Detect which cell encompasses the target text, then output its [X, Y] center coordinate. 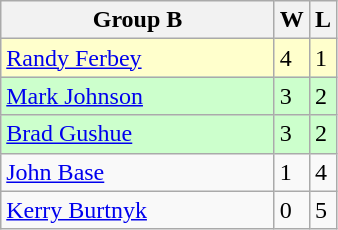
W [292, 20]
5 [322, 210]
L [322, 20]
Brad Gushue [138, 134]
Group B [138, 20]
Mark Johnson [138, 96]
Kerry Burtnyk [138, 210]
John Base [138, 172]
Randy Ferbey [138, 58]
0 [292, 210]
